From the cell containing the given text, extract its center point as (x, y) coordinate. 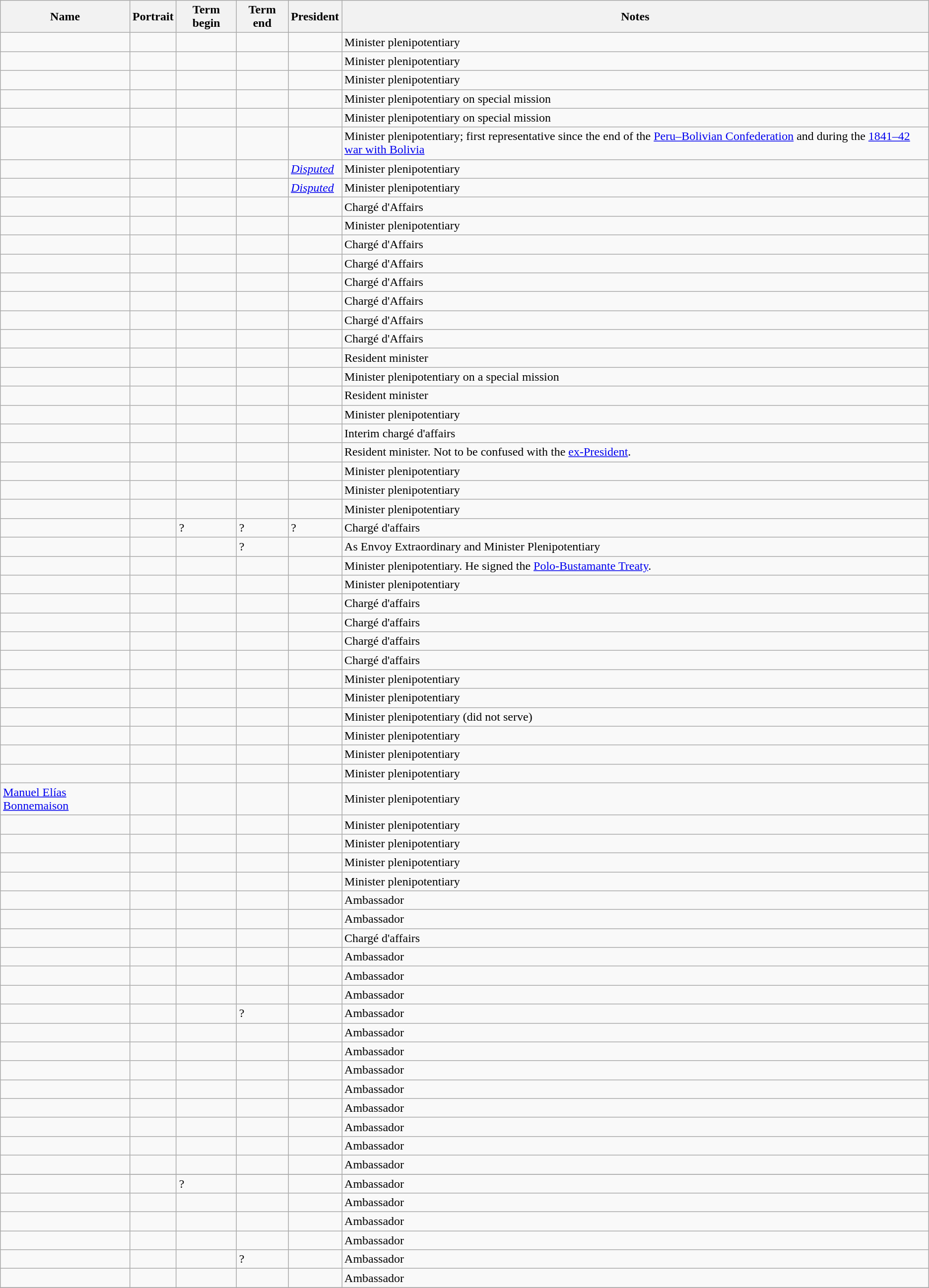
Manuel Elías Bonnemaison (66, 799)
Minister plenipotentiary (did not serve) (635, 717)
Resident minister. Not to be confused with the ex-President. (635, 452)
Notes (635, 17)
Name (66, 17)
Term end (262, 17)
Interim chargé d'affairs (635, 433)
Minister plenipotentiary; first representative since the end of the Peru–Bolivian Confederation and during the 1841–42 war with Bolivia (635, 143)
Portrait (153, 17)
Term begin (206, 17)
Minister plenipotentiary on a special mission (635, 377)
Minister plenipotentiary. He signed the Polo-Bustamante Treaty. (635, 565)
President (315, 17)
As Envoy Extraordinary and Minister Plenipotentiary (635, 546)
